Determine the [X, Y] coordinate at the center of the cell enclosing the given text.  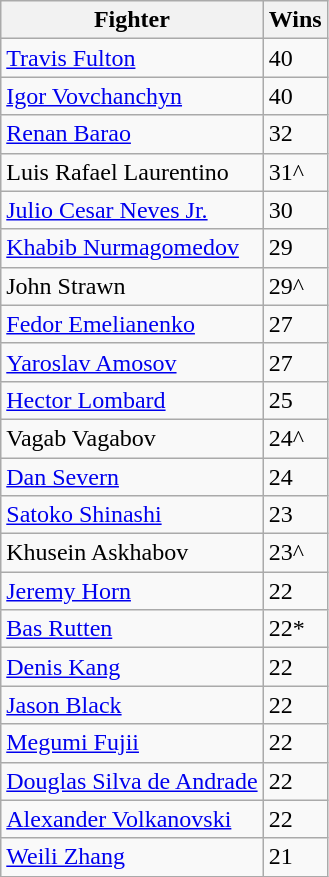
Igor Vovchanchyn [132, 96]
Dan Severn [132, 477]
Douglas Silva de Andrade [132, 781]
Alexander Volkanovski [132, 819]
Khusein Askhabov [132, 553]
32 [295, 134]
Travis Fulton [132, 58]
25 [295, 400]
24 [295, 477]
Jeremy Horn [132, 591]
Julio Cesar Neves Jr. [132, 210]
Satoko Shinashi [132, 515]
23^ [295, 553]
Fighter [132, 20]
Vagab Vagabov [132, 438]
Wins [295, 20]
22* [295, 629]
31^ [295, 172]
21 [295, 857]
29^ [295, 286]
Bas Rutten [132, 629]
30 [295, 210]
Khabib Nurmagomedov [132, 248]
Yaroslav Amosov [132, 362]
24^ [295, 438]
Megumi Fujii [132, 743]
29 [295, 248]
Weili Zhang [132, 857]
23 [295, 515]
Hector Lombard [132, 400]
Fedor Emelianenko [132, 324]
Renan Barao [132, 134]
Jason Black [132, 705]
John Strawn [132, 286]
Luis Rafael Laurentino [132, 172]
Denis Kang [132, 667]
